Extract the (X, Y) coordinate from the center of the cell holding the provided text.  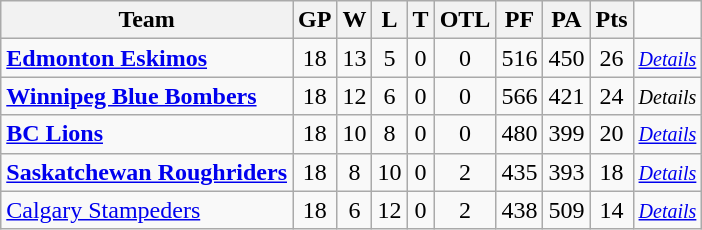
450 (566, 58)
Team (147, 20)
OTL (465, 20)
393 (566, 172)
Winnipeg Blue Bombers (147, 96)
L (390, 20)
Pts (612, 20)
Edmonton Eskimos (147, 58)
Saskatchewan Roughriders (147, 172)
480 (520, 134)
Calgary Stampeders (147, 210)
5 (390, 58)
26 (612, 58)
13 (354, 58)
566 (520, 96)
509 (566, 210)
20 (612, 134)
W (354, 20)
T (420, 20)
14 (612, 210)
435 (520, 172)
421 (566, 96)
PF (520, 20)
PA (566, 20)
516 (520, 58)
438 (520, 210)
BC Lions (147, 134)
24 (612, 96)
GP (315, 20)
399 (566, 134)
